Find where the given text appears and provide that cell's center as [x, y] coordinate. 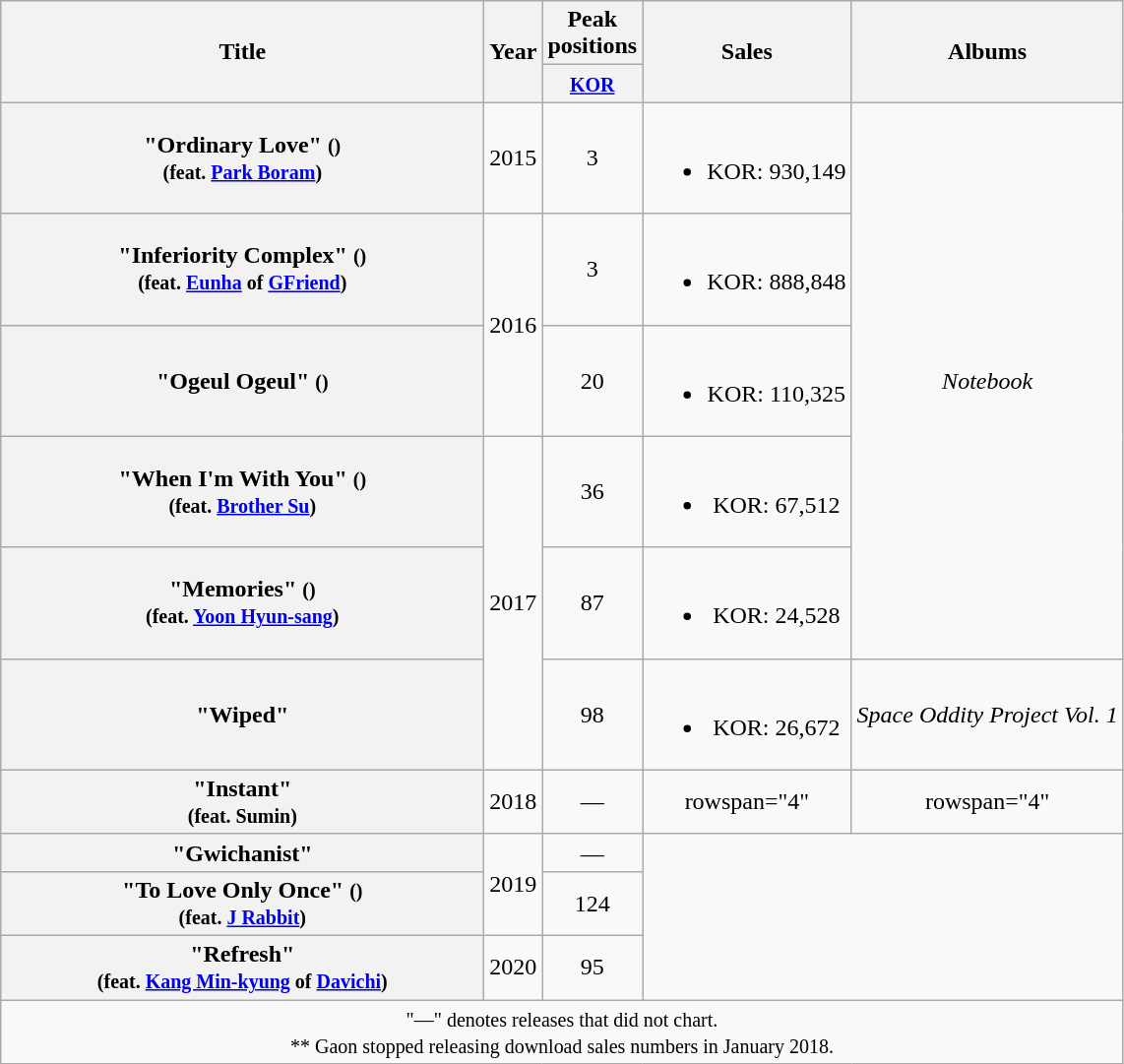
Title [242, 51]
87 [593, 602]
Sales [747, 51]
"Gwichanist" [242, 852]
"Wiped" [242, 715]
KOR: 888,848 [747, 270]
Year [514, 51]
2016 [514, 325]
"To Love Only Once" () (feat. J Rabbit) [242, 904]
2019 [514, 884]
"Inferiority Complex" () (feat. Eunha of GFriend) [242, 270]
"When I'm With You" () (feat. Brother Su) [242, 492]
"Memories" () (feat. Yoon Hyun-sang) [242, 602]
Peak positions [593, 33]
KOR: 110,325 [747, 380]
2018 [514, 801]
KOR: 67,512 [747, 492]
2017 [514, 602]
KOR: 24,528 [747, 602]
124 [593, 904]
2015 [514, 157]
Notebook [987, 380]
36 [593, 492]
"Ordinary Love" () (feat. Park Boram) [242, 157]
Space Oddity Project Vol. 1 [987, 715]
20 [593, 380]
"—" denotes releases that did not chart.** Gaon stopped releasing download sales numbers in January 2018. [562, 1032]
Albums [987, 51]
95 [593, 967]
2020 [514, 967]
"Instant" (feat. Sumin) [242, 801]
KOR: 930,149 [747, 157]
KOR: 26,672 [747, 715]
98 [593, 715]
"Ogeul Ogeul" () [242, 380]
KOR [593, 84]
"Refresh" (feat. Kang Min-kyung of Davichi) [242, 967]
